Search for the cell housing the specified text and yield its (x, y) center coordinate. 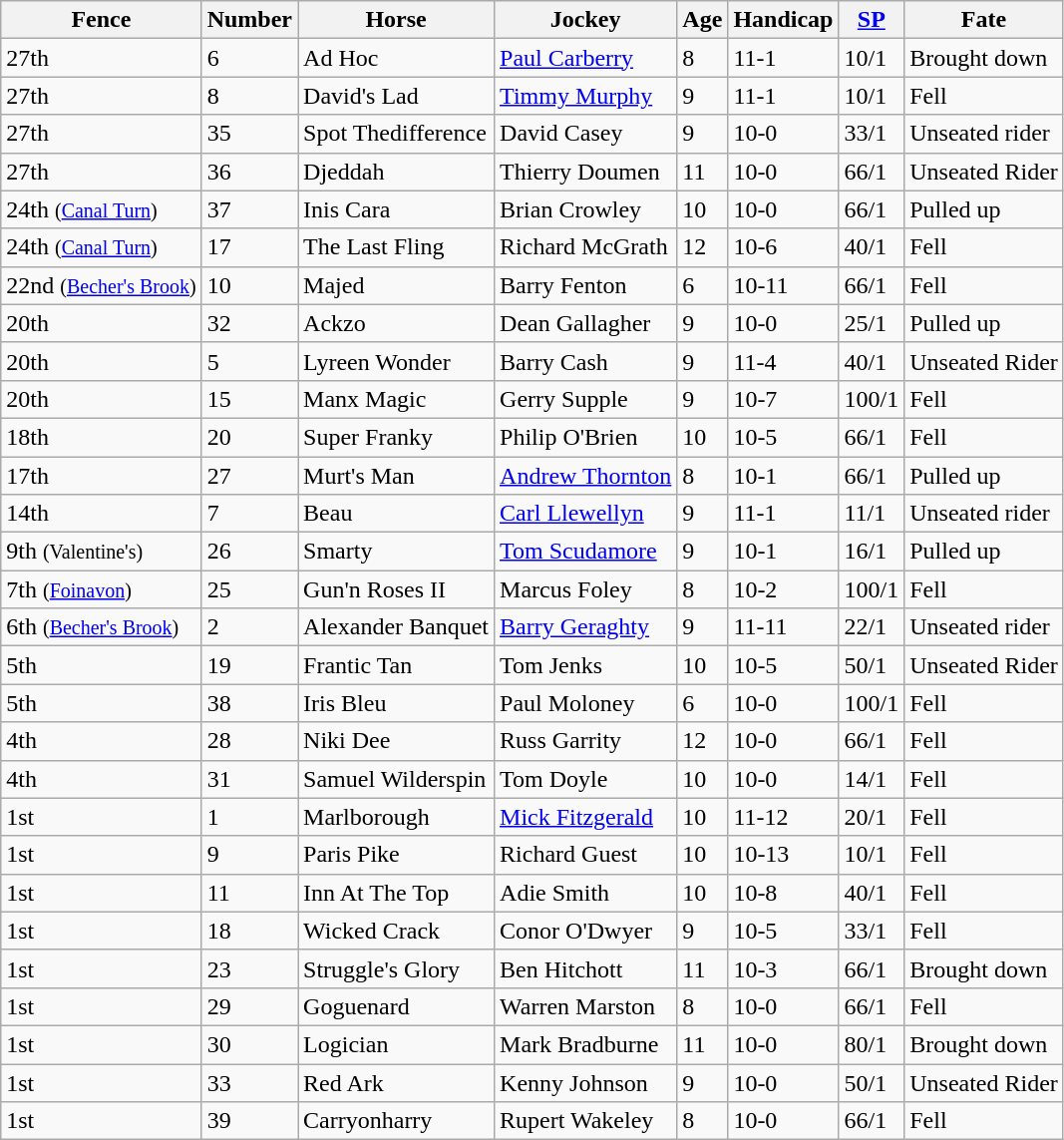
10-2 (784, 589)
Barry Cash (586, 361)
The Last Fling (397, 247)
10-8 (784, 893)
18 (249, 931)
35 (249, 134)
5 (249, 361)
Paris Pike (397, 855)
Jockey (586, 20)
Warren Marston (586, 1006)
27 (249, 476)
Lyreen Wonder (397, 361)
18th (102, 437)
Inis Cara (397, 209)
David Casey (586, 134)
11-4 (784, 361)
Carryonharry (397, 1121)
Gerry Supple (586, 399)
38 (249, 703)
31 (249, 779)
Tom Scudamore (586, 552)
Struggle's Glory (397, 968)
7th (Foinavon) (102, 589)
17th (102, 476)
14th (102, 514)
39 (249, 1121)
9th (Valentine's) (102, 552)
11-11 (784, 627)
Barry Fenton (586, 285)
Beau (397, 514)
11-12 (784, 817)
Richard McGrath (586, 247)
Paul Moloney (586, 703)
10-3 (784, 968)
15 (249, 399)
Age (702, 20)
Kenny Johnson (586, 1082)
Paul Carberry (586, 58)
Marcus Foley (586, 589)
28 (249, 741)
Brian Crowley (586, 209)
Richard Guest (586, 855)
17 (249, 247)
10-11 (784, 285)
Niki Dee (397, 741)
David's Lad (397, 96)
36 (249, 172)
10-7 (784, 399)
Djeddah (397, 172)
Gun'n Roses II (397, 589)
32 (249, 323)
Tom Jenks (586, 665)
Mark Bradburne (586, 1044)
Frantic Tan (397, 665)
20/1 (872, 817)
16/1 (872, 552)
25 (249, 589)
7 (249, 514)
Goguenard (397, 1006)
Russ Garrity (586, 741)
Barry Geraghty (586, 627)
Ad Hoc (397, 58)
Smarty (397, 552)
37 (249, 209)
Logician (397, 1044)
Spot Thedifference (397, 134)
Thierry Doumen (586, 172)
Philip O'Brien (586, 437)
22nd (Becher's Brook) (102, 285)
30 (249, 1044)
19 (249, 665)
Super Franky (397, 437)
Red Ark (397, 1082)
80/1 (872, 1044)
22/1 (872, 627)
2 (249, 627)
Samuel Wilderspin (397, 779)
20 (249, 437)
Timmy Murphy (586, 96)
Alexander Banquet (397, 627)
10-13 (784, 855)
25/1 (872, 323)
Inn At The Top (397, 893)
Number (249, 20)
Mick Fitzgerald (586, 817)
Andrew Thornton (586, 476)
1 (249, 817)
Marlborough (397, 817)
Tom Doyle (586, 779)
Fate (984, 20)
Majed (397, 285)
29 (249, 1006)
Manx Magic (397, 399)
10-6 (784, 247)
26 (249, 552)
SP (872, 20)
Ackzo (397, 323)
Wicked Crack (397, 931)
Dean Gallagher (586, 323)
14/1 (872, 779)
Rupert Wakeley (586, 1121)
Ben Hitchott (586, 968)
33 (249, 1082)
6th (Becher's Brook) (102, 627)
Handicap (784, 20)
Carl Llewellyn (586, 514)
Fence (102, 20)
Adie Smith (586, 893)
Horse (397, 20)
11/1 (872, 514)
Iris Bleu (397, 703)
23 (249, 968)
Murt's Man (397, 476)
Conor O'Dwyer (586, 931)
